Capture the cell that displays the provided text and extract its (X, Y) central coordinate. 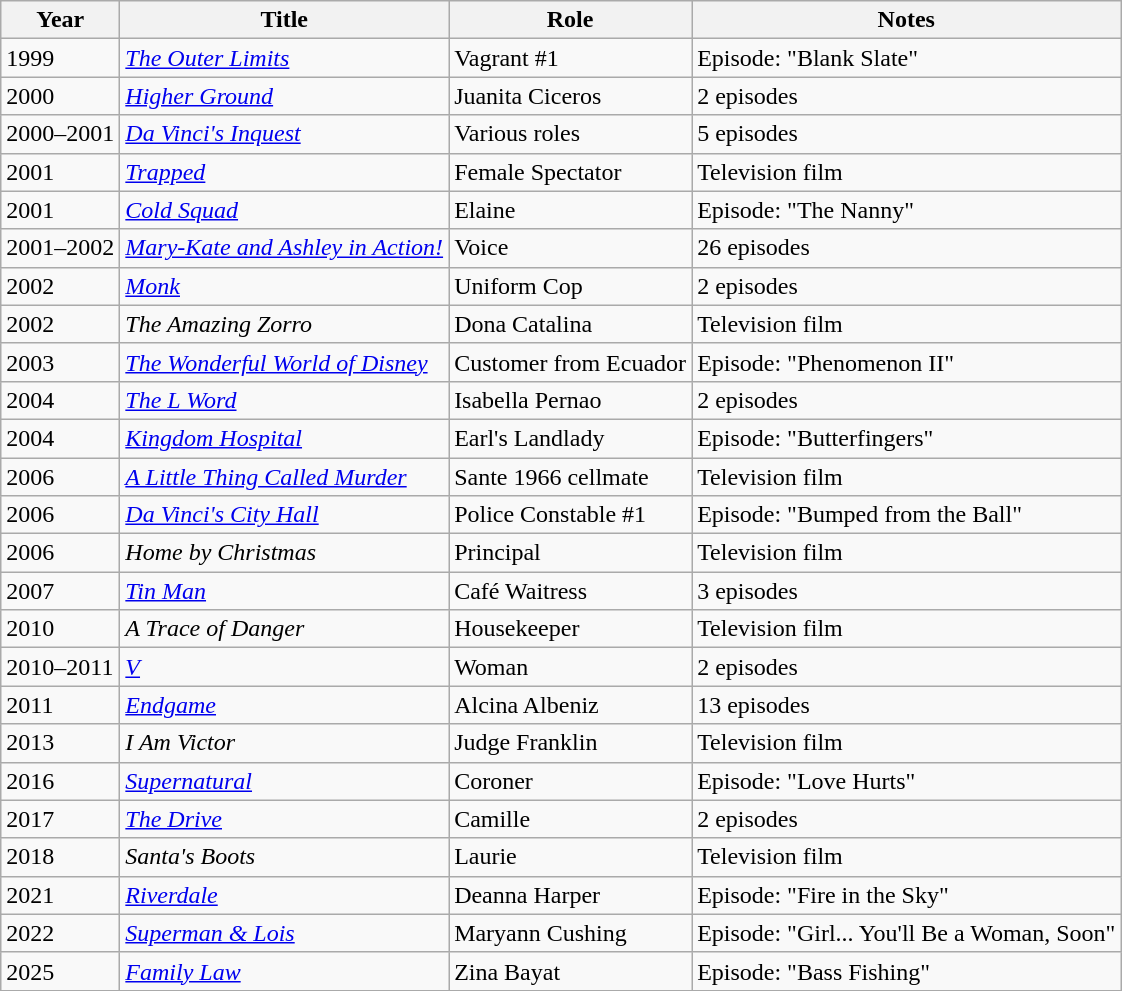
The Outer Limits (284, 58)
Female Spectator (570, 172)
Episode: "Phenomenon II" (906, 362)
Riverdale (284, 895)
2018 (60, 857)
Alcina Albeniz (570, 705)
Superman & Lois (284, 933)
Episode: "Bumped from the Ball" (906, 515)
Cold Squad (284, 210)
Sante 1966 cellmate (570, 477)
2021 (60, 895)
Deanna Harper (570, 895)
Camille (570, 819)
Episode: "The Nanny" (906, 210)
Home by Christmas (284, 553)
Santa's Boots (284, 857)
Episode: "Butterfingers" (906, 438)
Elaine (570, 210)
Isabella Pernao (570, 400)
Episode: "Blank Slate" (906, 58)
1999 (60, 58)
13 episodes (906, 705)
2025 (60, 971)
Police Constable #1 (570, 515)
Episode: "Fire in the Sky" (906, 895)
Various roles (570, 134)
Family Law (284, 971)
2000–2001 (60, 134)
2010–2011 (60, 667)
Principal (570, 553)
V (284, 667)
2022 (60, 933)
Mary-Kate and Ashley in Action! (284, 248)
Supernatural (284, 781)
Higher Ground (284, 96)
Episode: "Girl... You'll Be a Woman, Soon" (906, 933)
A Trace of Danger (284, 629)
2000 (60, 96)
5 episodes (906, 134)
Endgame (284, 705)
Episode: "Love Hurts" (906, 781)
2016 (60, 781)
2007 (60, 591)
Housekeeper (570, 629)
Earl's Landlady (570, 438)
Tin Man (284, 591)
Notes (906, 20)
Zina Bayat (570, 971)
Maryann Cushing (570, 933)
Uniform Cop (570, 286)
The Amazing Zorro (284, 324)
Judge Franklin (570, 743)
Dona Catalina (570, 324)
The L Word (284, 400)
Episode: "Bass Fishing" (906, 971)
The Wonderful World of Disney (284, 362)
2017 (60, 819)
3 episodes (906, 591)
26 episodes (906, 248)
Kingdom Hospital (284, 438)
Coroner (570, 781)
Vagrant #1 (570, 58)
2013 (60, 743)
Da Vinci's City Hall (284, 515)
Laurie (570, 857)
Customer from Ecuador (570, 362)
Da Vinci's Inquest (284, 134)
2003 (60, 362)
Role (570, 20)
Woman (570, 667)
Voice (570, 248)
Title (284, 20)
I Am Victor (284, 743)
Year (60, 20)
2001–2002 (60, 248)
The Drive (284, 819)
2010 (60, 629)
Monk (284, 286)
A Little Thing Called Murder (284, 477)
Trapped (284, 172)
2011 (60, 705)
Juanita Ciceros (570, 96)
Café Waitress (570, 591)
